Pinpoint the cell where the given text exists, returning its (X, Y) midpoint coordinate. 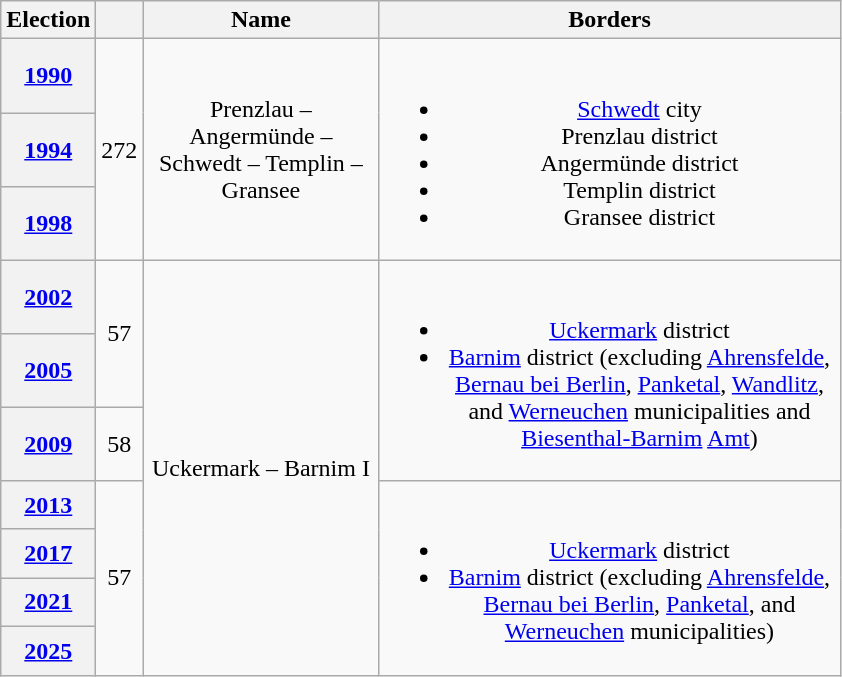
2009 (48, 444)
2017 (48, 554)
Name (261, 20)
Uckermark districtBarnim district (excluding Ahrensfelde, Bernau bei Berlin, Panketal, and Werneuchen municipalities) (610, 578)
2002 (48, 297)
2025 (48, 650)
58 (120, 444)
Uckermark – Barnim I (261, 468)
1998 (48, 223)
Prenzlau – Angermünde – Schwedt – Templin – Gransee (261, 150)
2005 (48, 371)
272 (120, 150)
Schwedt cityPrenzlau districtAngermünde districtTemplin districtGransee district (610, 150)
Borders (610, 20)
2021 (48, 602)
2013 (48, 506)
1990 (48, 76)
1994 (48, 149)
Election (48, 20)
